Find where the given text appears and provide that cell's center as (X, Y) coordinate. 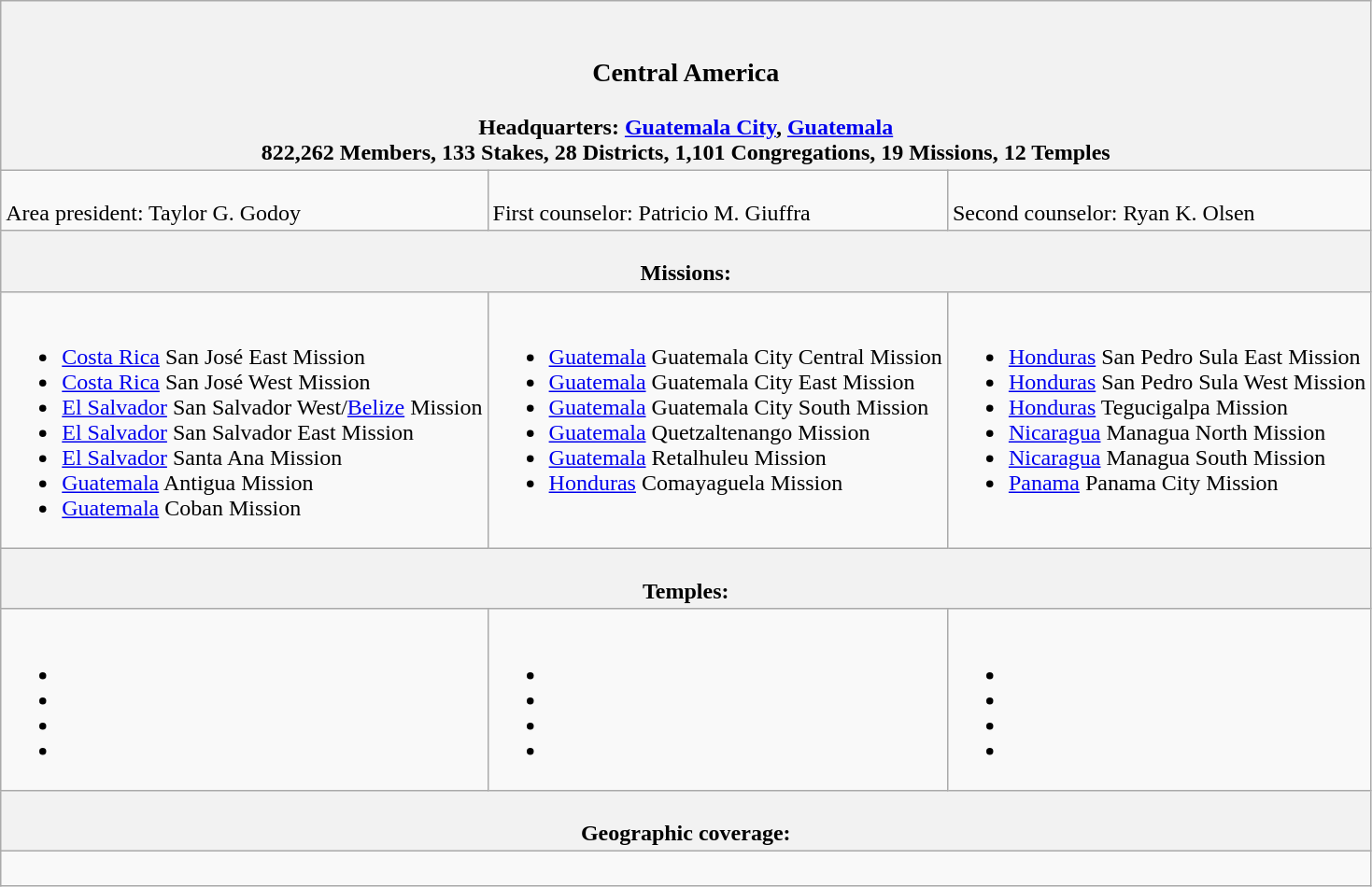
Second counselor: Ryan K. Olsen (1158, 200)
First counselor: Patricio M. Giuffra (717, 200)
Missions: (686, 261)
Geographic coverage: (686, 820)
Temples: (686, 579)
Area president: Taylor G. Godoy (245, 200)
Central AmericaHeadquarters: Guatemala City, Guatemala822,262 Members, 133 Stakes, 28 Districts, 1,101 Congregations, 19 Missions, 12 Temples (686, 86)
